Pinpoint the cell where the given text exists, returning its [x, y] midpoint coordinate. 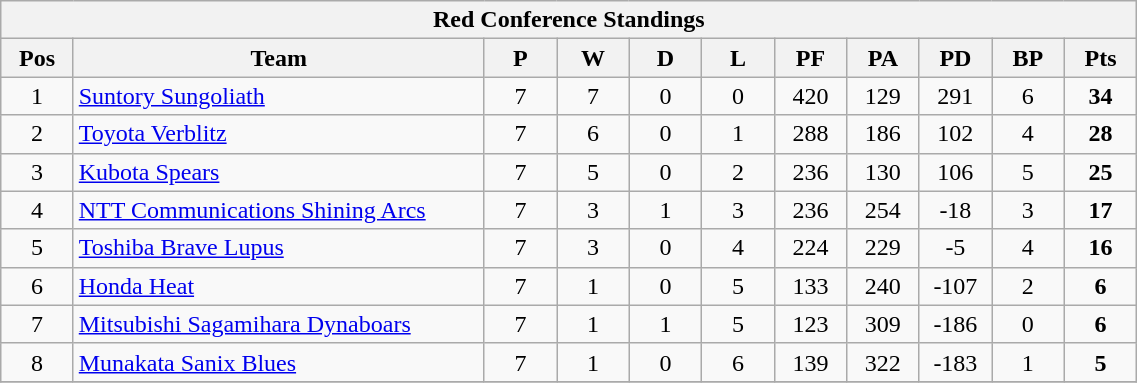
-107 [955, 286]
34 [1100, 96]
PF [810, 58]
D [665, 58]
129 [883, 96]
Pos [37, 58]
186 [883, 134]
Munakata Sanix Blues [278, 362]
Kubota Spears [278, 172]
8 [37, 362]
240 [883, 286]
-183 [955, 362]
229 [883, 248]
P [520, 58]
130 [883, 172]
420 [810, 96]
Honda Heat [278, 286]
-18 [955, 210]
Toshiba Brave Lupus [278, 248]
102 [955, 134]
Mitsubishi Sagamihara Dynaboars [278, 324]
16 [1100, 248]
309 [883, 324]
Pts [1100, 58]
-5 [955, 248]
254 [883, 210]
Suntory Sungoliath [278, 96]
291 [955, 96]
Team [278, 58]
PD [955, 58]
W [593, 58]
288 [810, 134]
139 [810, 362]
28 [1100, 134]
224 [810, 248]
PA [883, 58]
123 [810, 324]
17 [1100, 210]
Toyota Verblitz [278, 134]
25 [1100, 172]
322 [883, 362]
-186 [955, 324]
NTT Communications Shining Arcs [278, 210]
133 [810, 286]
Red Conference Standings [569, 20]
L [738, 58]
106 [955, 172]
BP [1028, 58]
